For the text-containing cell, return its midpoint in (x, y) coordinate format. 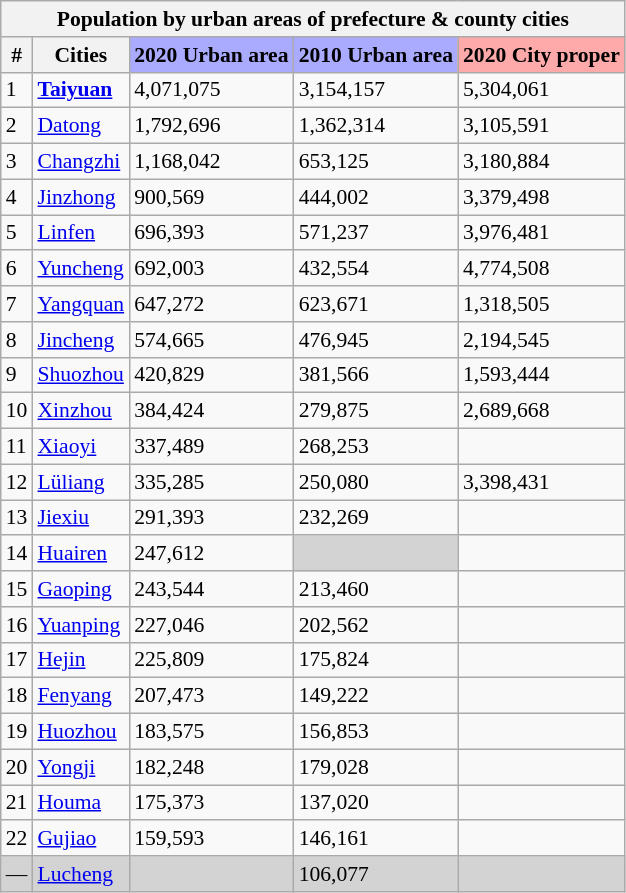
2,194,545 (542, 340)
Gaoping (80, 589)
476,945 (376, 340)
Datong (80, 126)
207,473 (211, 696)
247,612 (211, 554)
Yangquan (80, 304)
900,569 (211, 197)
432,554 (376, 269)
146,161 (376, 839)
571,237 (376, 233)
5 (17, 233)
1,168,042 (211, 162)
3,180,884 (542, 162)
243,544 (211, 589)
2,689,668 (542, 411)
Lüliang (80, 482)
420,829 (211, 375)
3,398,431 (542, 482)
1,362,314 (376, 126)
225,809 (211, 660)
384,424 (211, 411)
Xinzhou (80, 411)
3,379,498 (542, 197)
Cities (80, 55)
175,373 (211, 803)
Fenyang (80, 696)
2020 Urban area (211, 55)
2020 City proper (542, 55)
Huairen (80, 554)
Jiexiu (80, 518)
18 (17, 696)
Yuncheng (80, 269)
19 (17, 732)
202,562 (376, 625)
5,304,061 (542, 90)
268,253 (376, 447)
1 (17, 90)
Population by urban areas of prefecture & county cities (313, 19)
17 (17, 660)
227,046 (211, 625)
Xiaoyi (80, 447)
— (17, 874)
7 (17, 304)
21 (17, 803)
1,593,444 (542, 375)
337,489 (211, 447)
182,248 (211, 767)
159,593 (211, 839)
149,222 (376, 696)
Linfen (80, 233)
Yongji (80, 767)
4 (17, 197)
696,393 (211, 233)
444,002 (376, 197)
3,976,481 (542, 233)
9 (17, 375)
Changzhi (80, 162)
Lucheng (80, 874)
Shuozhou (80, 375)
Hejin (80, 660)
381,566 (376, 375)
623,671 (376, 304)
Yuanping (80, 625)
Huozhou (80, 732)
11 (17, 447)
232,269 (376, 518)
Jinzhong (80, 197)
653,125 (376, 162)
179,028 (376, 767)
8 (17, 340)
3,154,157 (376, 90)
Taiyuan (80, 90)
156,853 (376, 732)
183,575 (211, 732)
4,071,075 (211, 90)
2 (17, 126)
15 (17, 589)
14 (17, 554)
291,393 (211, 518)
12 (17, 482)
13 (17, 518)
# (17, 55)
6 (17, 269)
137,020 (376, 803)
647,272 (211, 304)
1,792,696 (211, 126)
2010 Urban area (376, 55)
279,875 (376, 411)
20 (17, 767)
692,003 (211, 269)
22 (17, 839)
1,318,505 (542, 304)
213,460 (376, 589)
4,774,508 (542, 269)
Gujiao (80, 839)
3 (17, 162)
10 (17, 411)
Houma (80, 803)
175,824 (376, 660)
Jincheng (80, 340)
3,105,591 (542, 126)
16 (17, 625)
335,285 (211, 482)
250,080 (376, 482)
106,077 (376, 874)
574,665 (211, 340)
